Output the [X, Y] coordinate of the center of the cell containing the given text.  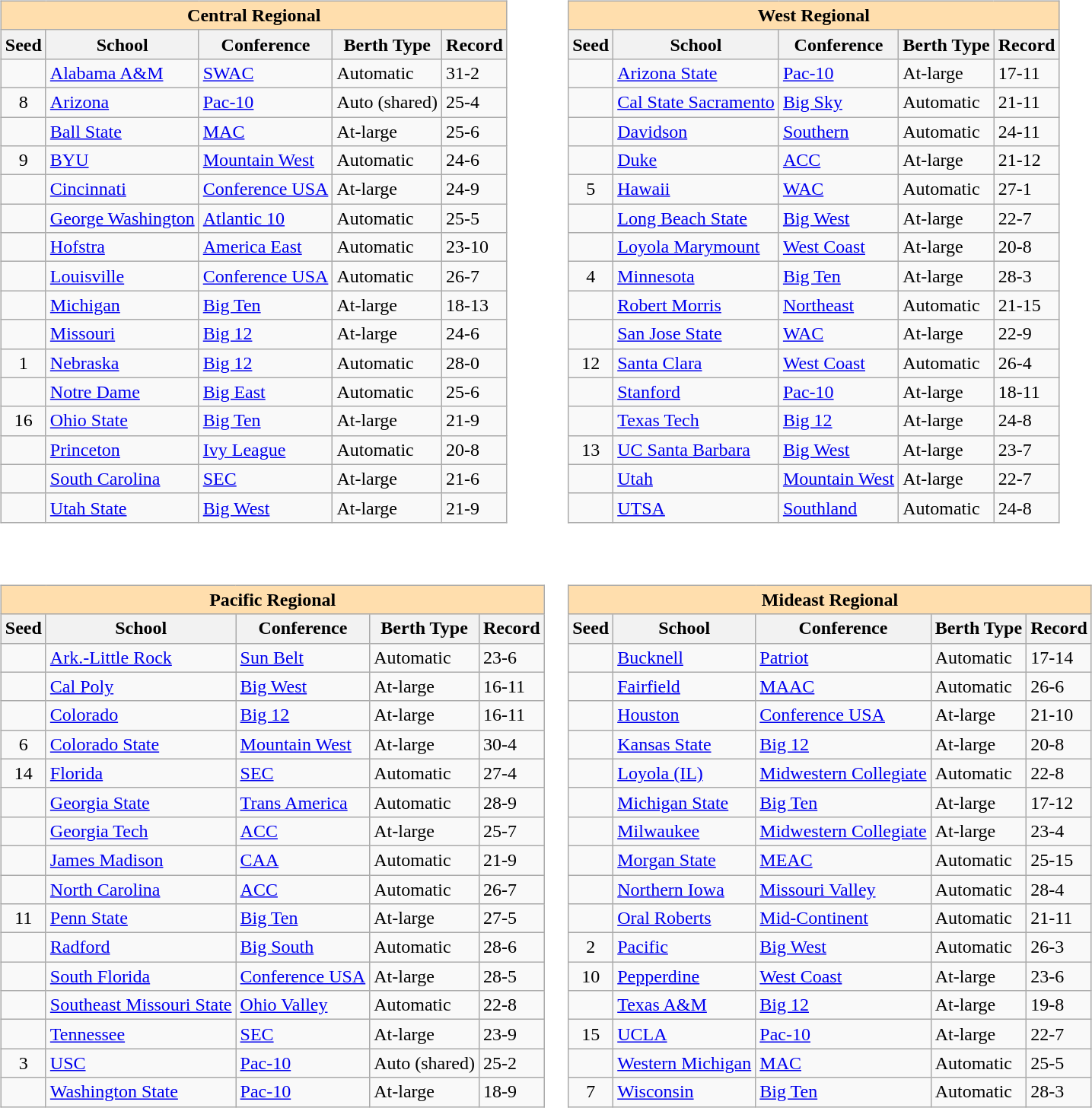
24-9 [475, 189]
MEAC [843, 860]
Northeast [839, 305]
Kansas State [685, 744]
Atlantic 10 [266, 218]
Tennessee [141, 1034]
Louisville [122, 276]
Pacific [685, 947]
11 [23, 919]
Robert Morris [696, 305]
10 [591, 976]
19-8 [1059, 1005]
22-9 [1027, 334]
23-10 [475, 247]
5 [591, 189]
Penn State [141, 919]
Fairfield [685, 686]
North Carolina [141, 890]
Radford [141, 947]
7 [591, 1092]
Florida [141, 773]
Long Beach State [696, 218]
Michigan State [685, 802]
27-5 [511, 919]
Trans America [303, 802]
Cal Poly [141, 686]
Sun Belt [303, 657]
31-2 [475, 73]
Northern Iowa [685, 890]
Ark.-Little Rock [141, 657]
17-14 [1059, 657]
Georgia State [141, 802]
Houston [685, 715]
2 [591, 947]
8 [23, 102]
Texas A&M [685, 1005]
James Madison [141, 860]
25-7 [511, 831]
Minnesota [696, 276]
21-12 [1027, 161]
15 [591, 1034]
17-12 [1059, 802]
28-6 [511, 947]
Hofstra [122, 247]
Bucknell [685, 657]
Santa Clara [696, 363]
Missouri Valley [843, 890]
Ball State [122, 132]
South Florida [141, 976]
25-15 [1059, 860]
4 [591, 276]
24-11 [1027, 132]
Alabama A&M [122, 73]
13 [591, 450]
Colorado State [141, 744]
Western Michigan [685, 1063]
UC Santa Barbara [696, 450]
SWAC [266, 73]
BYU [122, 161]
3 [23, 1063]
Loyola Marymount [696, 247]
27-1 [1027, 189]
MAAC [843, 686]
Arizona State [696, 73]
Davidson [696, 132]
6 [23, 744]
Utah [696, 479]
San Jose State [696, 334]
USC [141, 1063]
14 [23, 773]
26-6 [1059, 686]
Michigan [122, 305]
George Washington [122, 218]
Big South [303, 947]
West Regional [814, 15]
Pacific Regional [272, 600]
Big East [266, 392]
1 [23, 363]
26-4 [1027, 363]
Mid-Continent [843, 919]
23-4 [1059, 831]
18-13 [475, 305]
Ohio State [122, 421]
26-3 [1059, 947]
Southland [839, 508]
Central Regional [254, 15]
Duke [696, 161]
UCLA [685, 1034]
Washington State [141, 1092]
27-4 [511, 773]
Hawaii [696, 189]
28-4 [1059, 890]
Ivy League [266, 450]
Colorado [141, 715]
Oral Roberts [685, 919]
Stanford [696, 392]
America East [266, 247]
23-9 [511, 1034]
21-6 [475, 479]
18-9 [511, 1092]
21-15 [1027, 305]
Southern [839, 132]
Texas Tech [696, 421]
Pepperdine [685, 976]
Georgia Tech [141, 831]
9 [23, 161]
Loyola (IL) [685, 773]
Nebraska [122, 363]
Cal State Sacramento [696, 102]
25-4 [475, 102]
Morgan State [685, 860]
Princeton [122, 450]
CAA [303, 860]
28-9 [511, 802]
Arizona [122, 102]
Southeast Missouri State [141, 1005]
Mideast Regional [830, 600]
UTSA [696, 508]
Utah State [122, 508]
Ohio Valley [303, 1005]
Big Sky [839, 102]
Patriot [843, 657]
23-7 [1027, 450]
12 [591, 363]
28-5 [511, 976]
Missouri [122, 334]
30-4 [511, 744]
25-2 [511, 1063]
Cincinnati [122, 189]
Wisconsin [685, 1092]
South Carolina [122, 479]
18-11 [1027, 392]
17-11 [1027, 73]
21-10 [1059, 715]
Milwaukee [685, 831]
Notre Dame [122, 392]
28-0 [475, 363]
16 [23, 421]
